Extract the [X, Y] coordinate from the center of the cell holding the provided text.  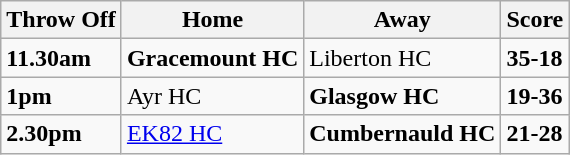
Cumbernauld HC [402, 134]
1pm [62, 96]
Glasgow HC [402, 96]
Score [535, 20]
Liberton HC [402, 58]
Home [212, 20]
Away [402, 20]
Gracemount HC [212, 58]
Ayr HC [212, 96]
19-36 [535, 96]
11.30am [62, 58]
Throw Off [62, 20]
EK82 HC [212, 134]
2.30pm [62, 134]
21-28 [535, 134]
35-18 [535, 58]
